Find where the given text appears and provide that cell's center as (X, Y) coordinate. 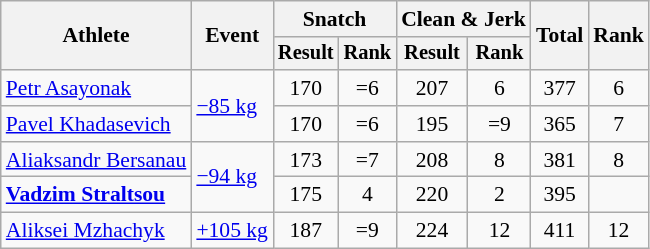
Clean & Jerk (464, 19)
2 (500, 195)
Snatch (334, 19)
7 (618, 124)
195 (432, 124)
377 (560, 88)
175 (306, 195)
224 (432, 231)
Petr Asayonak (96, 88)
207 (432, 88)
Event (232, 36)
=7 (368, 160)
381 (560, 160)
Athlete (96, 36)
173 (306, 160)
Vadzim Straltsou (96, 195)
411 (560, 231)
395 (560, 195)
+105 kg (232, 231)
208 (432, 160)
Aliksei Mzhachyk (96, 231)
187 (306, 231)
−85 kg (232, 106)
4 (368, 195)
365 (560, 124)
Total (560, 36)
220 (432, 195)
Aliaksandr Bersanau (96, 160)
Pavel Khadasevich (96, 124)
−94 kg (232, 178)
